Detect which cell encompasses the target text, then output its (x, y) center coordinate. 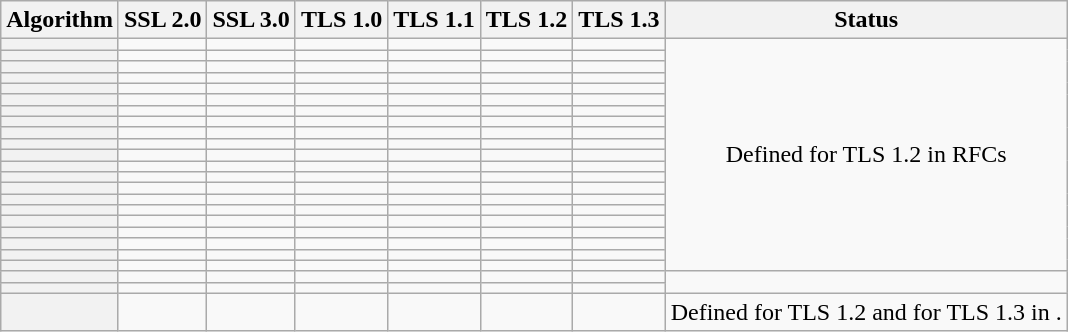
TLS 1.2 (526, 20)
Defined for TLS 1.2 and for TLS 1.3 in . (866, 312)
Defined for TLS 1.2 in RFCs (866, 155)
SSL 3.0 (251, 20)
TLS 1.3 (619, 20)
Status (866, 20)
TLS 1.1 (434, 20)
SSL 2.0 (162, 20)
TLS 1.0 (341, 20)
Algorithm (60, 20)
